Extract the [x, y] coordinate from the center of the cell holding the provided text.  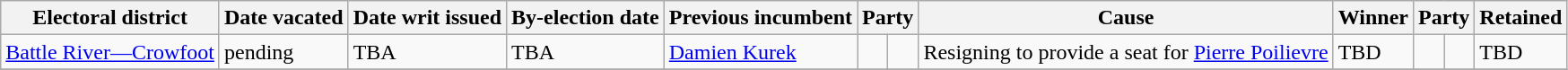
Date writ issued [427, 18]
Retained [1521, 18]
Battle River—Crowfoot [110, 52]
Date vacated [283, 18]
Previous incumbent [761, 18]
Damien Kurek [761, 52]
Winner [1372, 18]
Resigning to provide a seat for Pierre Poilievre [1126, 52]
Cause [1126, 18]
By-election date [586, 18]
Electoral district [110, 18]
pending [283, 52]
